Scan for the cell matching the given text and deliver its [x, y] coordinate at center. 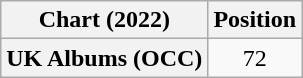
UK Albums (OCC) [104, 58]
Position [255, 20]
72 [255, 58]
Chart (2022) [104, 20]
